Identify which cell holds the provided text, then report its (X, Y) central coordinate. 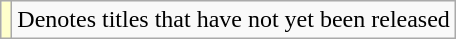
Denotes titles that have not yet been released (234, 20)
